Capture the cell that displays the provided text and extract its (x, y) central coordinate. 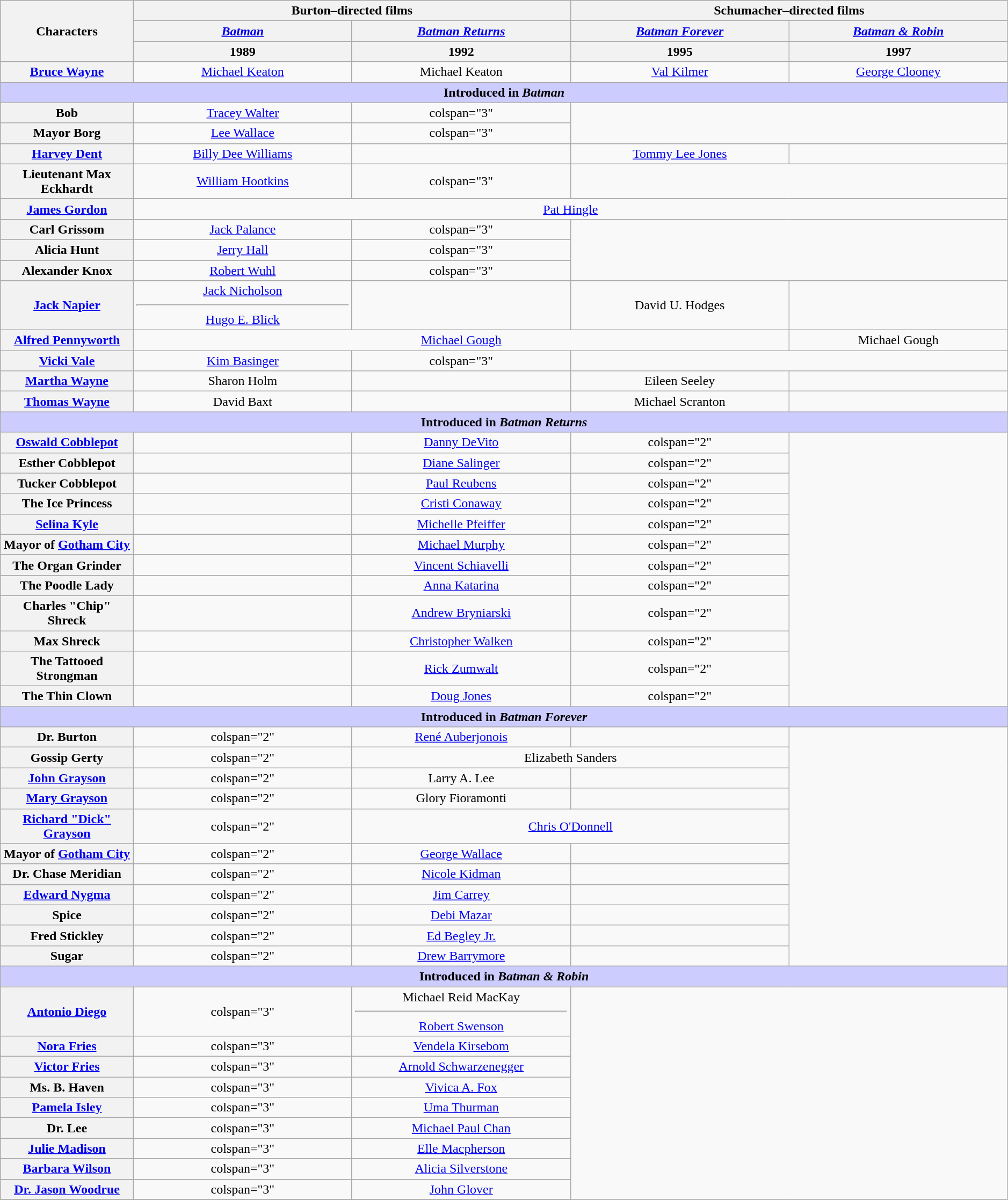
Alicia Silverstone (461, 1169)
Mary Grayson (67, 798)
Schumacher–directed films (789, 11)
Julie Madison (67, 1148)
Andrew Bryniarski (461, 613)
Elle Macpherson (461, 1148)
Nora Fries (67, 1046)
1997 (898, 52)
David U. Hodges (680, 306)
Batman Returns (461, 31)
Edward Nygma (67, 894)
Jack Palance (243, 229)
Jack Napier (67, 306)
Sharon Holm (243, 381)
Carl Grissom (67, 229)
Michael Murphy (461, 544)
Sugar (67, 956)
Lieutenant Max Eckhardt (67, 181)
Mayor Borg (67, 133)
Dr. Burton (67, 737)
Chris O'Donnell (570, 826)
Jack NicholsonHugo E. Blick (243, 306)
Gossip Gerty (67, 758)
Antonio Diego (67, 1012)
Kim Basinger (243, 361)
Thomas Wayne (67, 402)
1989 (243, 52)
Eileen Seeley (680, 381)
Larry A. Lee (461, 778)
Glory Fioramonti (461, 798)
Bruce Wayne (67, 72)
René Auberjonois (461, 737)
Batman Forever (680, 31)
Esther Cobblepot (67, 463)
The Ice Princess (67, 504)
Vicki Vale (67, 361)
Charles "Chip" Shreck (67, 613)
Ed Begley Jr. (461, 935)
Pamela Isley (67, 1108)
Batman & Robin (898, 31)
Vincent Schiavelli (461, 565)
Max Shreck (67, 641)
Rick Zumwalt (461, 669)
Burton–directed films (352, 11)
Spice (67, 915)
Dr. Lee (67, 1128)
Richard "Dick" Grayson (67, 826)
Introduced in Batman Returns (504, 422)
Vendela Kirsebom (461, 1046)
Introduced in Batman Forever (504, 717)
Diane Salinger (461, 463)
George Wallace (461, 854)
1995 (680, 52)
Jim Carrey (461, 894)
Alfred Pennyworth (67, 340)
Drew Barrymore (461, 956)
Batman (243, 31)
Anna Katarina (461, 585)
William Hootkins (243, 181)
1992 (461, 52)
John Glover (461, 1189)
Oswald Cobblepot (67, 442)
The Organ Grinder (67, 565)
James Gordon (67, 209)
Cristi Conaway (461, 504)
Tommy Lee Jones (680, 154)
Victor Fries (67, 1067)
George Clooney (898, 72)
Bob (67, 113)
Lee Wallace (243, 133)
David Baxt (243, 402)
Dr. Chase Meridian (67, 874)
John Grayson (67, 778)
Selina Kyle (67, 524)
Val Kilmer (680, 72)
Doug Jones (461, 696)
Jerry Hall (243, 250)
Elizabeth Sanders (570, 758)
Tracey Walter (243, 113)
Harvey Dent (67, 154)
Alexander Knox (67, 270)
Robert Wuhl (243, 270)
Michael Reid MacKayRobert Swenson (461, 1012)
Paul Reubens (461, 483)
Introduced in Batman & Robin (504, 976)
Danny DeVito (461, 442)
Martha Wayne (67, 381)
Alicia Hunt (67, 250)
Debi Mazar (461, 915)
Introduced in Batman (504, 92)
Pat Hingle (570, 209)
The Tattooed Strongman (67, 669)
The Poodle Lady (67, 585)
Fred Stickley (67, 935)
Nicole Kidman (461, 874)
The Thin Clown (67, 696)
Barbara Wilson (67, 1169)
Characters (67, 31)
Uma Thurman (461, 1108)
Billy Dee Williams (243, 154)
Christopher Walken (461, 641)
Michael Paul Chan (461, 1128)
Vivica A. Fox (461, 1087)
Michael Scranton (680, 402)
Ms. B. Haven (67, 1087)
Michelle Pfeiffer (461, 524)
Tucker Cobblepot (67, 483)
Arnold Schwarzenegger (461, 1067)
Dr. Jason Woodrue (67, 1189)
